Identify which cell holds the provided text, then report its (X, Y) central coordinate. 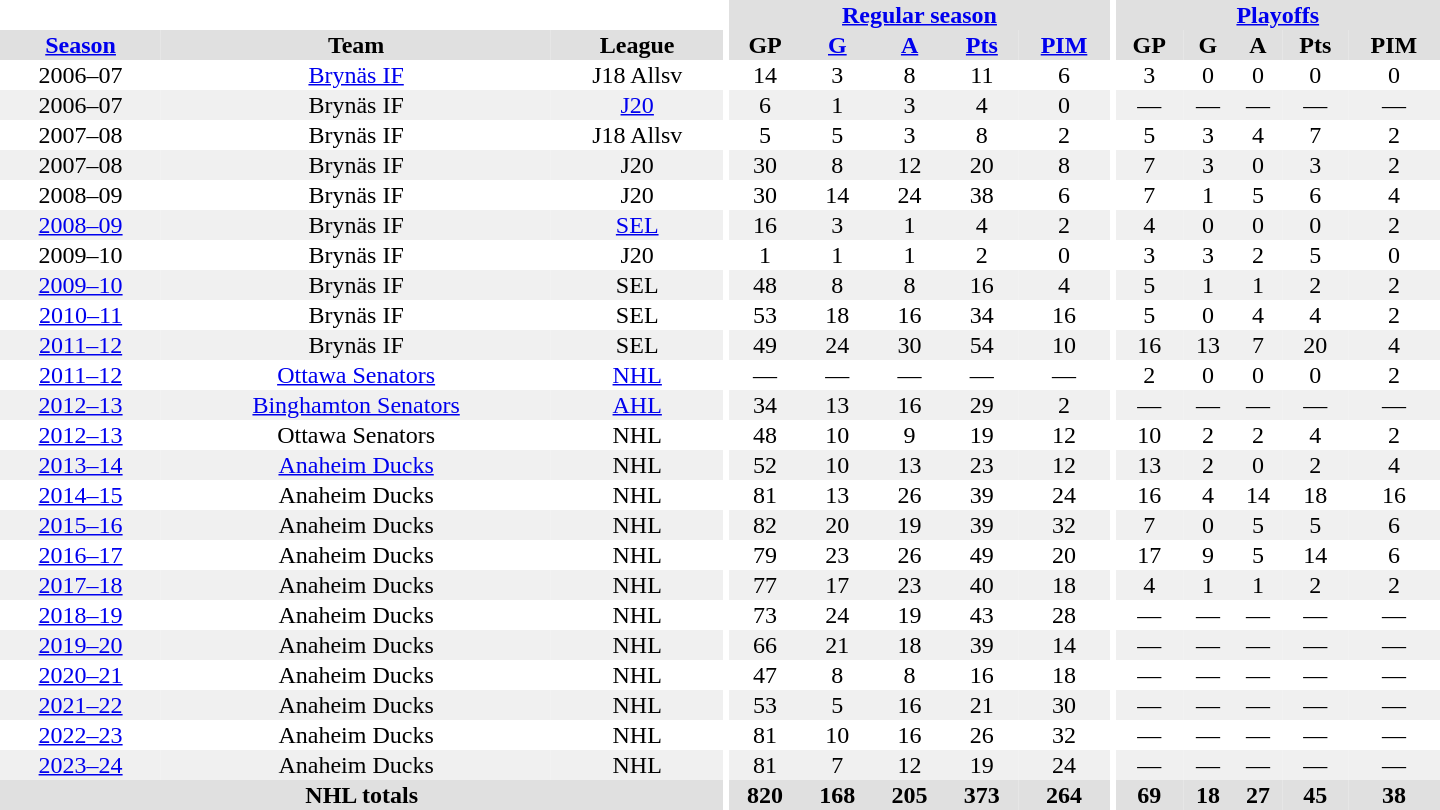
28 (1064, 615)
Playoffs (1278, 15)
2015–16 (80, 525)
29 (982, 405)
League (637, 45)
2013–14 (80, 465)
2022–23 (80, 735)
Regular season (920, 15)
43 (982, 615)
NHL totals (362, 795)
205 (909, 795)
2019–20 (80, 645)
11 (982, 75)
47 (765, 675)
168 (837, 795)
820 (765, 795)
77 (765, 585)
AHL (637, 405)
66 (765, 645)
2021–22 (80, 705)
264 (1064, 795)
27 (1258, 795)
2020–21 (80, 675)
73 (765, 615)
40 (982, 585)
2014–15 (80, 495)
54 (982, 345)
Binghamton Senators (356, 405)
69 (1150, 795)
82 (765, 525)
2023–24 (80, 765)
2016–17 (80, 555)
45 (1316, 795)
79 (765, 555)
52 (765, 465)
2010–11 (80, 315)
2018–19 (80, 615)
Season (80, 45)
2017–18 (80, 585)
Team (356, 45)
373 (982, 795)
